Output the (x, y) coordinate of the center of the cell containing the given text.  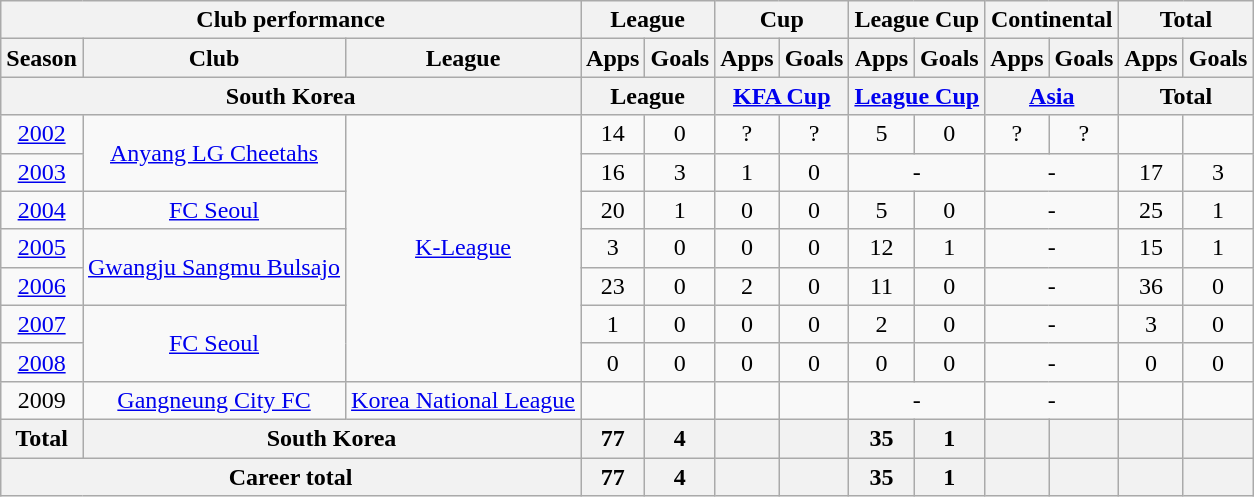
36 (1151, 286)
15 (1151, 248)
Club performance (291, 20)
Club (214, 58)
14 (613, 134)
2004 (42, 210)
Continental (1052, 20)
Anyang LG Cheetahs (214, 153)
12 (882, 248)
Season (42, 58)
Gwangju Sangmu Bulsajo (214, 267)
2003 (42, 172)
25 (1151, 210)
2002 (42, 134)
17 (1151, 172)
Asia (1052, 96)
2007 (42, 324)
Korea National League (464, 400)
2009 (42, 400)
2006 (42, 286)
23 (613, 286)
2005 (42, 248)
Career total (291, 477)
Cup (782, 20)
20 (613, 210)
16 (613, 172)
2008 (42, 362)
Gangneung City FC (214, 400)
K-League (464, 248)
KFA Cup (782, 96)
11 (882, 286)
